Search for the cell housing the specified text and yield its [X, Y] center coordinate. 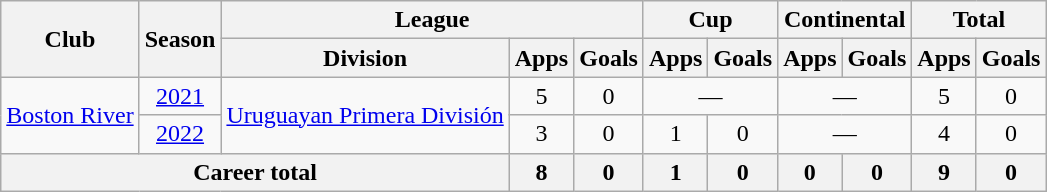
Season [180, 39]
Uruguayan Primera División [365, 115]
Continental [845, 20]
3 [541, 134]
Career total [255, 172]
4 [944, 134]
Boston River [70, 115]
2021 [180, 96]
Cup [710, 20]
Club [70, 39]
2022 [180, 134]
9 [944, 172]
Division [365, 58]
League [432, 20]
8 [541, 172]
Total [979, 20]
